Locate the cell with the specified text and output its (x, y) center coordinate. 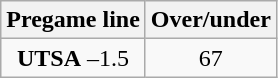
Pregame line (74, 20)
Over/under (210, 20)
67 (210, 58)
UTSA –1.5 (74, 58)
